Scan for the cell matching the given text and deliver its (X, Y) coordinate at center. 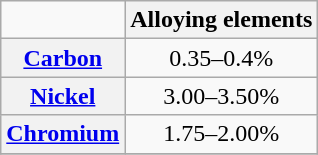
3.00–3.50% (222, 96)
Alloying elements (222, 20)
Chromium (63, 134)
1.75–2.00% (222, 134)
Nickel (63, 96)
Carbon (63, 58)
0.35–0.4% (222, 58)
